Return the (X, Y) coordinate for the center point of the cell that contains the specified text.  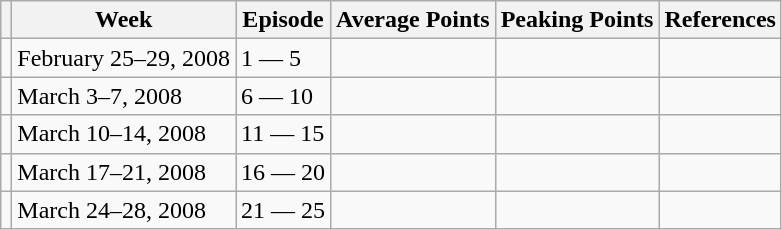
March 3–7, 2008 (124, 96)
Week (124, 20)
References (720, 20)
March 17–21, 2008 (124, 172)
Peaking Points (577, 20)
16 — 20 (284, 172)
March 10–14, 2008 (124, 134)
February 25–29, 2008 (124, 58)
March 24–28, 2008 (124, 210)
Episode (284, 20)
Average Points (414, 20)
1 — 5 (284, 58)
6 — 10 (284, 96)
21 — 25 (284, 210)
11 — 15 (284, 134)
